Scan for the cell matching the given text and deliver its [x, y] coordinate at center. 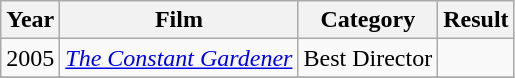
2005 [30, 58]
Film [179, 20]
Category [368, 20]
Best Director [368, 58]
The Constant Gardener [179, 58]
Result [476, 20]
Year [30, 20]
